For the text-containing cell, return its midpoint in (X, Y) coordinate format. 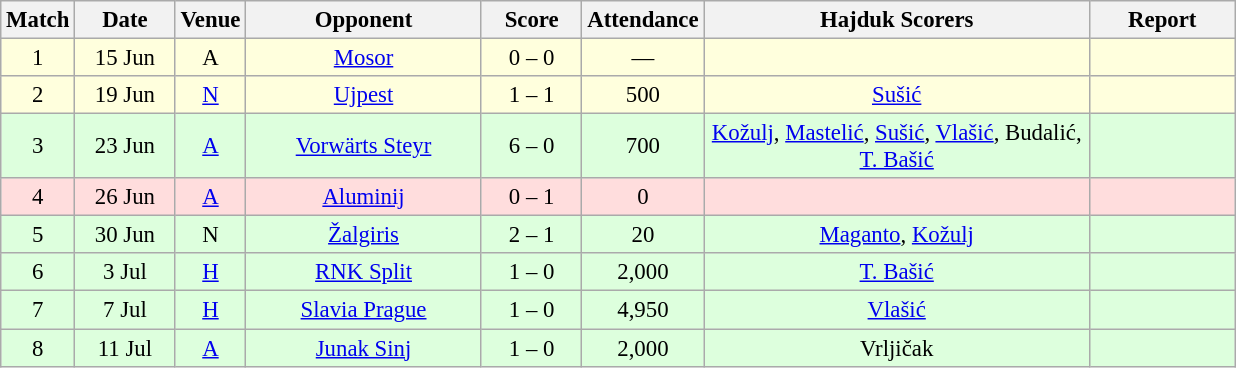
2 – 1 (532, 235)
Sušić (897, 95)
Slavia Prague (364, 310)
23 Jun (126, 146)
30 Jun (126, 235)
1 (38, 58)
— (643, 58)
3 (38, 146)
5 (38, 235)
Aluminij (364, 197)
19 Jun (126, 95)
4,950 (643, 310)
Vorwärts Steyr (364, 146)
6 – 0 (532, 146)
700 (643, 146)
Žalgiris (364, 235)
0 – 0 (532, 58)
1 – 1 (532, 95)
T. Bašić (897, 273)
Opponent (364, 20)
7 Jul (126, 310)
4 (38, 197)
Kožulj, Mastelić, Sušić, Vlašić, Budalić, T. Bašić (897, 146)
Match (38, 20)
RNK Split (364, 273)
11 Jul (126, 348)
Score (532, 20)
Attendance (643, 20)
0 (643, 197)
Mosor (364, 58)
3 Jul (126, 273)
2 (38, 95)
Ujpest (364, 95)
Report (1162, 20)
6 (38, 273)
Maganto, Kožulj (897, 235)
0 – 1 (532, 197)
Venue (210, 20)
15 Jun (126, 58)
20 (643, 235)
Hajduk Scorers (897, 20)
Vrljičak (897, 348)
8 (38, 348)
7 (38, 310)
500 (643, 95)
Junak Sinj (364, 348)
Vlašić (897, 310)
Date (126, 20)
26 Jun (126, 197)
